Provide the (X, Y) coordinate of the cell's center where the given text is located.  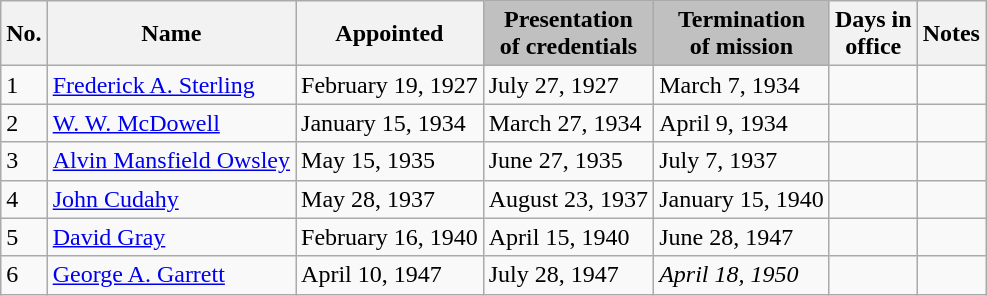
June 28, 1947 (742, 237)
Alvin Mansfield Owsley (171, 161)
John Cudahy (171, 199)
June 27, 1935 (568, 161)
January 15, 1940 (742, 199)
January 15, 1934 (390, 123)
George A. Garrett (171, 275)
W. W. McDowell (171, 123)
Notes (951, 34)
No. (24, 34)
March 27, 1934 (568, 123)
Terminationof mission (742, 34)
April 15, 1940 (568, 237)
July 27, 1927 (568, 85)
May 15, 1935 (390, 161)
April 10, 1947 (390, 275)
August 23, 1937 (568, 199)
5 (24, 237)
March 7, 1934 (742, 85)
April 9, 1934 (742, 123)
Appointed (390, 34)
February 19, 1927 (390, 85)
February 16, 1940 (390, 237)
Frederick A. Sterling (171, 85)
April 18, 1950 (742, 275)
July 28, 1947 (568, 275)
Days inoffice (873, 34)
6 (24, 275)
May 28, 1937 (390, 199)
Presentationof credentials (568, 34)
Name (171, 34)
David Gray (171, 237)
4 (24, 199)
July 7, 1937 (742, 161)
2 (24, 123)
1 (24, 85)
3 (24, 161)
